Detect which cell encompasses the target text, then output its (X, Y) center coordinate. 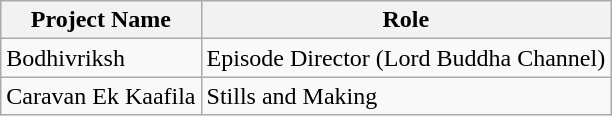
Caravan Ek Kaafila (101, 96)
Bodhivriksh (101, 58)
Episode Director (Lord Buddha Channel) (406, 58)
Role (406, 20)
Project Name (101, 20)
Stills and Making (406, 96)
